Capture the cell that displays the provided text and extract its (X, Y) central coordinate. 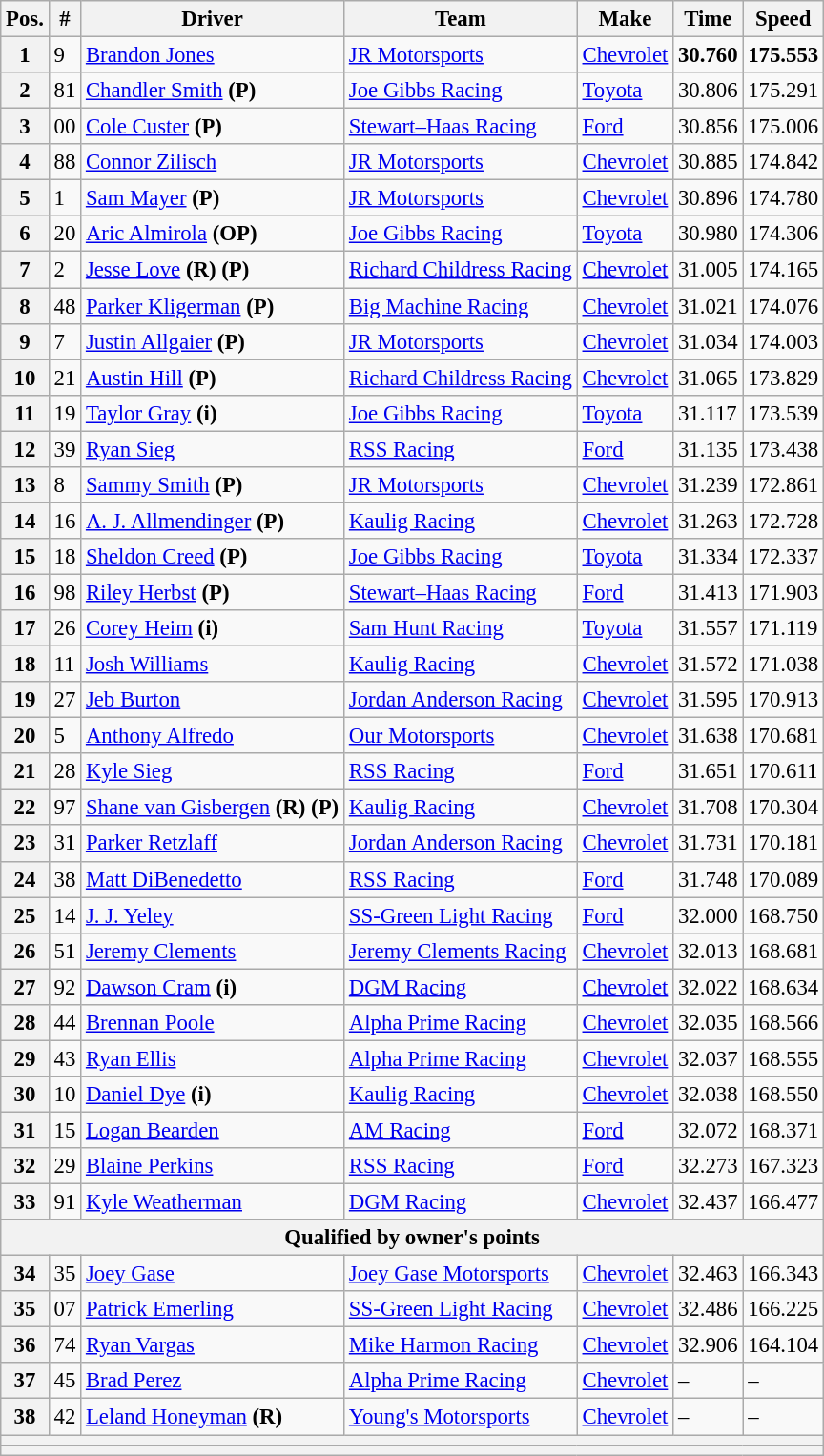
42 (65, 1417)
32.437 (708, 1202)
43 (65, 1058)
Ryan Ellis (213, 1058)
AM Racing (462, 1130)
Joey Gase Motorsports (462, 1274)
174.306 (784, 234)
Big Machine Racing (462, 306)
Brad Perez (213, 1382)
172.728 (784, 521)
173.829 (784, 378)
Joey Gase (213, 1274)
Brandon Jones (213, 55)
32.013 (708, 951)
34 (25, 1274)
174.165 (784, 270)
166.343 (784, 1274)
31.748 (708, 879)
170.913 (784, 700)
Kyle Sieg (213, 771)
Josh Williams (213, 665)
170.304 (784, 808)
174.076 (784, 306)
Blaine Perkins (213, 1166)
172.861 (784, 485)
12 (25, 449)
J. J. Yeley (213, 915)
30.896 (708, 198)
74 (65, 1345)
168.550 (784, 1095)
30.885 (708, 162)
Logan Bearden (213, 1130)
Jeb Burton (213, 700)
6 (25, 234)
174.842 (784, 162)
36 (25, 1345)
30.806 (708, 91)
168.634 (784, 987)
Daniel Dye (i) (213, 1095)
31.034 (708, 341)
170.681 (784, 736)
173.539 (784, 413)
Aric Almirola (OP) (213, 234)
Parker Retzlaff (213, 844)
171.903 (784, 592)
31.005 (708, 270)
174.003 (784, 341)
30 (25, 1095)
Dawson Cram (i) (213, 987)
Ryan Vargas (213, 1345)
Shane van Gisbergen (R) (P) (213, 808)
4 (25, 162)
Our Motorsports (462, 736)
17 (25, 628)
168.566 (784, 1023)
07 (65, 1309)
Sheldon Creed (P) (213, 557)
Leland Honeyman (R) (213, 1417)
32.038 (708, 1095)
Taylor Gray (i) (213, 413)
Parker Kligerman (P) (213, 306)
Sam Hunt Racing (462, 628)
32.037 (708, 1058)
30.980 (708, 234)
48 (65, 306)
Patrick Emerling (213, 1309)
166.225 (784, 1309)
# (65, 19)
31.638 (708, 736)
31.708 (708, 808)
32 (25, 1166)
23 (25, 844)
Time (708, 19)
31.334 (708, 557)
31.413 (708, 592)
51 (65, 951)
Jeremy Clements (213, 951)
25 (25, 915)
170.181 (784, 844)
168.750 (784, 915)
Driver (213, 19)
Riley Herbst (P) (213, 592)
30.760 (708, 55)
91 (65, 1202)
Young's Motorsports (462, 1417)
Anthony Alfredo (213, 736)
31.065 (708, 378)
81 (65, 91)
166.477 (784, 1202)
22 (25, 808)
32.072 (708, 1130)
168.681 (784, 951)
Austin Hill (P) (213, 378)
13 (25, 485)
39 (65, 449)
98 (65, 592)
Sammy Smith (P) (213, 485)
32.022 (708, 987)
175.553 (784, 55)
31.021 (708, 306)
31.731 (708, 844)
97 (65, 808)
32.906 (708, 1345)
170.089 (784, 879)
168.555 (784, 1058)
164.104 (784, 1345)
171.119 (784, 628)
24 (25, 879)
Chandler Smith (P) (213, 91)
A. J. Allmendinger (P) (213, 521)
31.595 (708, 700)
31.651 (708, 771)
44 (65, 1023)
170.611 (784, 771)
32.000 (708, 915)
Matt DiBenedetto (213, 879)
00 (65, 127)
175.291 (784, 91)
Justin Allgaier (P) (213, 341)
31.557 (708, 628)
37 (25, 1382)
173.438 (784, 449)
Corey Heim (i) (213, 628)
Team (462, 19)
171.038 (784, 665)
32.463 (708, 1274)
92 (65, 987)
Sam Mayer (P) (213, 198)
32.273 (708, 1166)
32.486 (708, 1309)
Pos. (25, 19)
174.780 (784, 198)
Brennan Poole (213, 1023)
88 (65, 162)
Qualified by owner's points (412, 1238)
31.263 (708, 521)
175.006 (784, 127)
31.572 (708, 665)
Jesse Love (R) (P) (213, 270)
Connor Zilisch (213, 162)
Ryan Sieg (213, 449)
Speed (784, 19)
45 (65, 1382)
30.856 (708, 127)
32.035 (708, 1023)
Cole Custer (P) (213, 127)
33 (25, 1202)
168.371 (784, 1130)
Kyle Weatherman (213, 1202)
3 (25, 127)
Jeremy Clements Racing (462, 951)
172.337 (784, 557)
31.117 (708, 413)
Make (625, 19)
31.135 (708, 449)
31.239 (708, 485)
Mike Harmon Racing (462, 1345)
167.323 (784, 1166)
